Provide the (X, Y) coordinate of the cell's center where the given text is located.  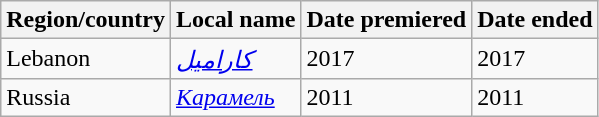
Lebanon (86, 59)
Date ended (535, 20)
Date premiered (386, 20)
Region/country (86, 20)
Russia (86, 97)
Local name (235, 20)
Карамель (235, 97)
كاراميل (235, 59)
